Output the (X, Y) coordinate of the center of the cell containing the given text.  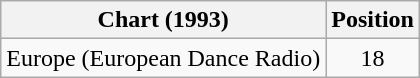
Position (373, 20)
Europe (European Dance Radio) (164, 58)
18 (373, 58)
Chart (1993) (164, 20)
